Find where the given text appears and provide that cell's center as (X, Y) coordinate. 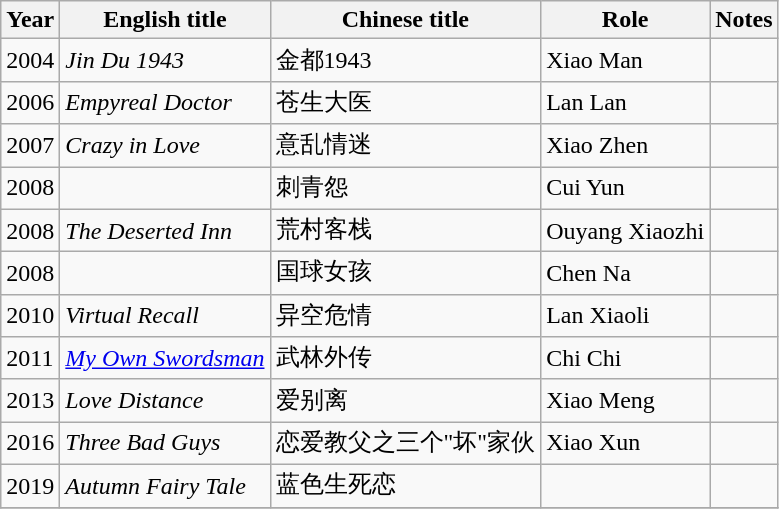
2006 (30, 102)
Role (626, 20)
2007 (30, 146)
Three Bad Guys (165, 444)
国球女孩 (406, 274)
Virtual Recall (165, 316)
意乱情迷 (406, 146)
异空危情 (406, 316)
Chen Na (626, 274)
Xiao Man (626, 60)
Ouyang Xiaozhi (626, 230)
Year (30, 20)
Love Distance (165, 400)
Crazy in Love (165, 146)
金都1943 (406, 60)
Empyreal Doctor (165, 102)
Xiao Zhen (626, 146)
Xiao Xun (626, 444)
爱别离 (406, 400)
Lan Xiaoli (626, 316)
蓝色生死恋 (406, 486)
荒村客栈 (406, 230)
2011 (30, 358)
Autumn Fairy Tale (165, 486)
2004 (30, 60)
2016 (30, 444)
苍生大医 (406, 102)
刺青怨 (406, 188)
2013 (30, 400)
My Own Swordsman (165, 358)
Lan Lan (626, 102)
Chi Chi (626, 358)
Notes (744, 20)
Xiao Meng (626, 400)
武林外传 (406, 358)
Jin Du 1943 (165, 60)
Chinese title (406, 20)
English title (165, 20)
The Deserted Inn (165, 230)
2010 (30, 316)
Cui Yun (626, 188)
2019 (30, 486)
恋爱教父之三个"坏"家伙 (406, 444)
